Locate the cell with the specified text and output its (x, y) center coordinate. 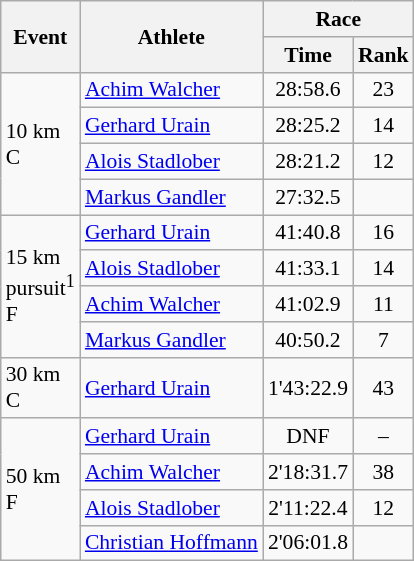
2'06:01.8 (308, 543)
28:21.2 (308, 162)
28:25.2 (308, 126)
7 (384, 340)
41:40.8 (308, 233)
Rank (384, 55)
2'18:31.7 (308, 472)
11 (384, 304)
2'11:22.4 (308, 508)
– (384, 437)
38 (384, 472)
41:33.1 (308, 269)
10 km C (40, 143)
43 (384, 388)
40:50.2 (308, 340)
Athlete (172, 36)
Christian Hoffmann (172, 543)
Event (40, 36)
DNF (308, 437)
50 km F (40, 490)
23 (384, 90)
30 km C (40, 388)
1'43:22.9 (308, 388)
Time (308, 55)
28:58.6 (308, 90)
16 (384, 233)
27:32.5 (308, 197)
15 km pursuit1 F (40, 286)
41:02.9 (308, 304)
Race (338, 19)
